Detect which cell encompasses the target text, then output its [X, Y] center coordinate. 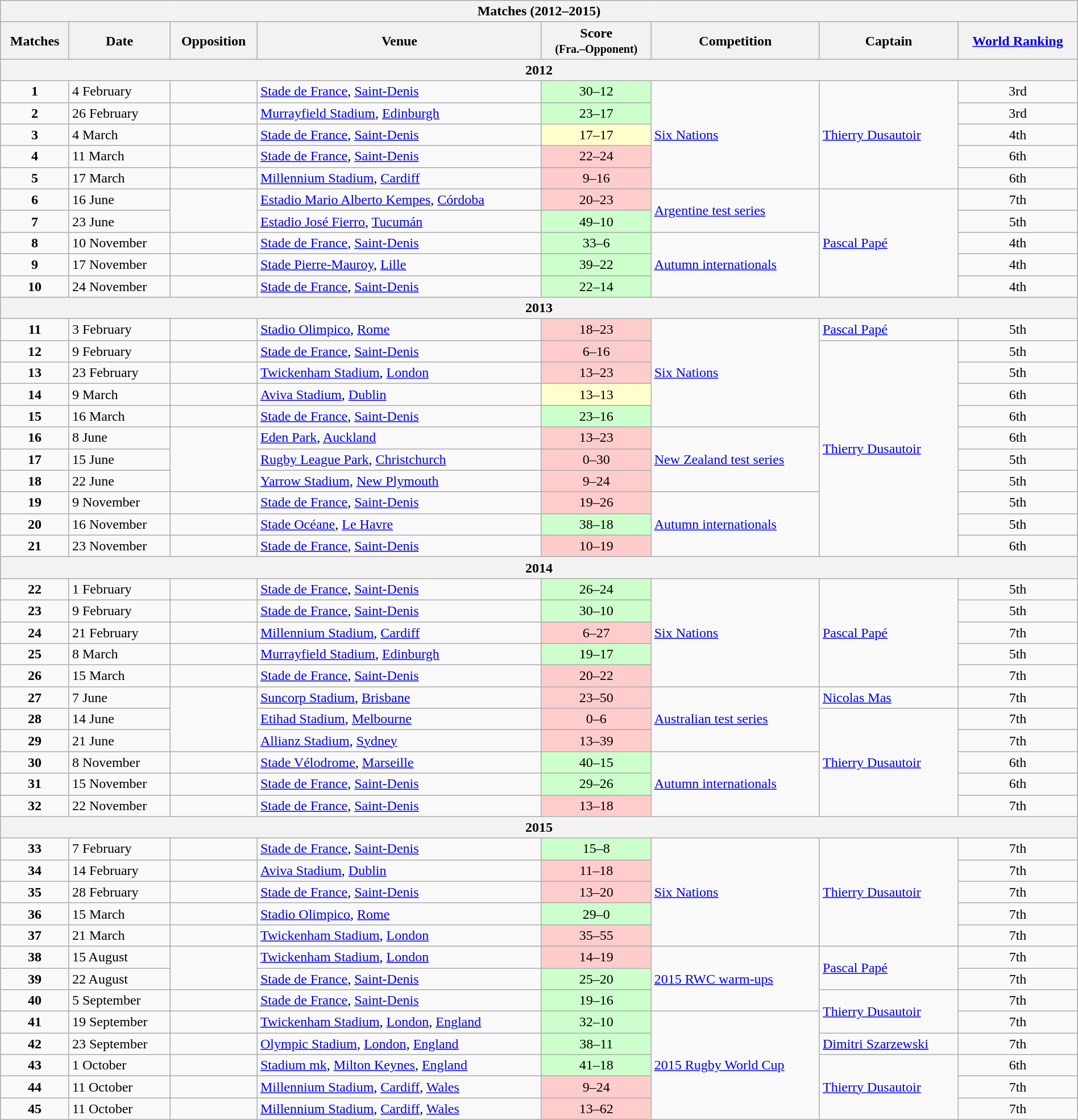
Matches (2012–2015) [539, 11]
21 [35, 546]
Allianz Stadium, Sydney [399, 741]
1 [35, 92]
Yarrow Stadium, New Plymouth [399, 481]
19 September [119, 1022]
24 November [119, 286]
Nicolas Mas [888, 698]
22–24 [596, 156]
29–0 [596, 914]
39–22 [596, 264]
10–19 [596, 546]
9 March [119, 395]
23–50 [596, 698]
22 June [119, 481]
10 [35, 286]
9 [35, 264]
14 June [119, 719]
40 [35, 1001]
19–16 [596, 1001]
5 September [119, 1001]
16 [35, 438]
New Zealand test series [735, 459]
Stade Pierre-Mauroy, Lille [399, 264]
13 [35, 373]
8 March [119, 654]
9 November [119, 503]
Rugby League Park, Christchurch [399, 459]
23 February [119, 373]
15 August [119, 957]
30–12 [596, 92]
15 [35, 416]
21 June [119, 741]
2014 [539, 567]
Estadio José Fierro, Tucumán [399, 221]
Olympic Stadium, London, England [399, 1044]
1 October [119, 1065]
28 February [119, 892]
22 August [119, 978]
16 March [119, 416]
18 [35, 481]
Stade Vélodrome, Marseille [399, 762]
5 [35, 178]
19–17 [596, 654]
Eden Park, Auckland [399, 438]
43 [35, 1065]
30 [35, 762]
21 February [119, 633]
Suncorp Stadium, Brisbane [399, 698]
20–23 [596, 200]
12 [35, 351]
29–26 [596, 784]
20–22 [596, 676]
29 [35, 741]
23–16 [596, 416]
3 February [119, 330]
38–11 [596, 1044]
26 [35, 676]
14–19 [596, 957]
17–17 [596, 135]
27 [35, 698]
2015 RWC warm-ups [735, 978]
19–26 [596, 503]
Stadium mk, Milton Keynes, England [399, 1065]
11 March [119, 156]
17 March [119, 178]
38 [35, 957]
23 [35, 611]
22–14 [596, 286]
4 March [119, 135]
15 November [119, 784]
8 November [119, 762]
Twickenham Stadium, London, England [399, 1022]
9–16 [596, 178]
41 [35, 1022]
16 June [119, 200]
22 November [119, 806]
0–30 [596, 459]
Etihad Stadium, Melbourne [399, 719]
36 [35, 914]
25–20 [596, 978]
32 [35, 806]
7 February [119, 849]
18–23 [596, 330]
6–27 [596, 633]
15 June [119, 459]
2013 [539, 308]
2015 [539, 827]
4 [35, 156]
25 [35, 654]
1 February [119, 589]
42 [35, 1044]
24 [35, 633]
40–15 [596, 762]
49–10 [596, 221]
26–24 [596, 589]
19 [35, 503]
23 September [119, 1044]
20 [35, 524]
2012 [539, 70]
23 June [119, 221]
13–13 [596, 395]
21 March [119, 935]
Australian test series [735, 719]
44 [35, 1087]
World Ranking [1018, 41]
14 February [119, 870]
33–6 [596, 243]
Captain [888, 41]
30–10 [596, 611]
Competition [735, 41]
4 February [119, 92]
0–6 [596, 719]
Stade Océane, Le Havre [399, 524]
Score(Fra.–Opponent) [596, 41]
41–18 [596, 1065]
23–17 [596, 113]
39 [35, 978]
2015 Rugby World Cup [735, 1065]
Argentine test series [735, 210]
11 [35, 330]
17 November [119, 264]
37 [35, 935]
33 [35, 849]
26 February [119, 113]
13–18 [596, 806]
8 [35, 243]
15–8 [596, 849]
Estadio Mario Alberto Kempes, Córdoba [399, 200]
31 [35, 784]
13–39 [596, 741]
13–20 [596, 892]
38–18 [596, 524]
11–18 [596, 870]
Venue [399, 41]
6–16 [596, 351]
35–55 [596, 935]
3 [35, 135]
45 [35, 1109]
23 November [119, 546]
17 [35, 459]
22 [35, 589]
34 [35, 870]
Date [119, 41]
2 [35, 113]
6 [35, 200]
32–10 [596, 1022]
7 [35, 221]
35 [35, 892]
10 November [119, 243]
13–62 [596, 1109]
28 [35, 719]
8 June [119, 438]
Opposition [214, 41]
16 November [119, 524]
14 [35, 395]
Matches [35, 41]
7 June [119, 698]
Dimitri Szarzewski [888, 1044]
